Determine the (X, Y) coordinate at the center of the cell enclosing the given text.  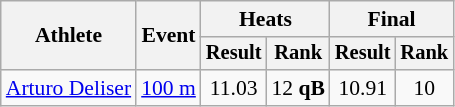
100 m (168, 88)
Athlete (68, 36)
Event (168, 36)
12 qB (298, 88)
Final (392, 19)
10.91 (363, 88)
10 (424, 88)
Arturo Deliser (68, 88)
11.03 (234, 88)
Heats (266, 19)
